Detect which cell encompasses the target text, then output its (x, y) center coordinate. 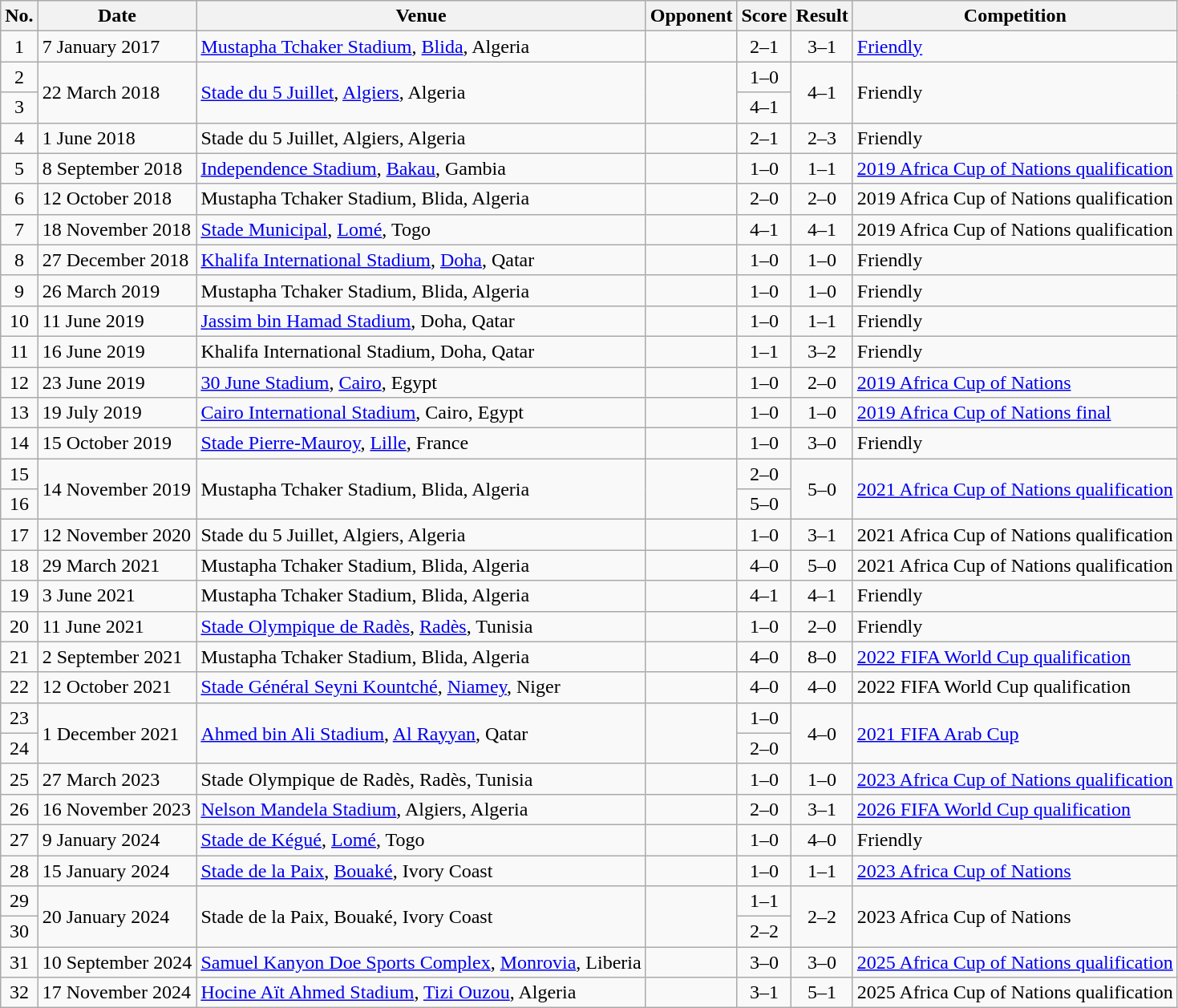
26 March 2019 (117, 290)
8 (19, 260)
29 (19, 901)
15 January 2024 (117, 870)
16 June 2019 (117, 351)
11 June 2021 (117, 626)
15 (19, 474)
23 (19, 718)
9 (19, 290)
12 November 2020 (117, 535)
2023 Africa Cup of Nations qualification (1015, 779)
22 March 2018 (117, 92)
Nelson Mandela Stadium, Algiers, Algeria (421, 809)
Stade Général Seyni Kountché, Niamey, Niger (421, 687)
11 June 2019 (117, 321)
7 January 2017 (117, 47)
12 October 2018 (117, 199)
8–0 (822, 657)
16 November 2023 (117, 809)
32 (19, 993)
27 March 2023 (117, 779)
4 (19, 138)
2019 Africa Cup of Nations final (1015, 413)
20 January 2024 (117, 917)
18 November 2018 (117, 229)
5 (19, 168)
27 (19, 840)
Stade de Kégué, Lomé, Togo (421, 840)
2026 FIFA World Cup qualification (1015, 809)
12 (19, 383)
3 (19, 107)
2021 FIFA Arab Cup (1015, 733)
21 (19, 657)
16 (19, 504)
9 January 2024 (117, 840)
11 (19, 351)
26 (19, 809)
29 March 2021 (117, 565)
20 (19, 626)
Opponent (691, 16)
Result (822, 16)
Venue (421, 16)
17 (19, 535)
19 July 2019 (117, 413)
7 (19, 229)
8 September 2018 (117, 168)
Stade Municipal, Lomé, Togo (421, 229)
17 November 2024 (117, 993)
30 (19, 932)
1 December 2021 (117, 733)
23 June 2019 (117, 383)
Stade Pierre-Mauroy, Lille, France (421, 443)
1 June 2018 (117, 138)
25 (19, 779)
13 (19, 413)
22 (19, 687)
1 (19, 47)
24 (19, 748)
2 September 2021 (117, 657)
14 (19, 443)
10 (19, 321)
Score (764, 16)
No. (19, 16)
10 September 2024 (117, 962)
Cairo International Stadium, Cairo, Egypt (421, 413)
30 June Stadium, Cairo, Egypt (421, 383)
2019 Africa Cup of Nations (1015, 383)
6 (19, 199)
3 June 2021 (117, 596)
Samuel Kanyon Doe Sports Complex, Monrovia, Liberia (421, 962)
5–1 (822, 993)
Ahmed bin Ali Stadium, Al Rayyan, Qatar (421, 733)
Competition (1015, 16)
Hocine Aït Ahmed Stadium, Tizi Ouzou, Algeria (421, 993)
Date (117, 16)
3–2 (822, 351)
15 October 2019 (117, 443)
27 December 2018 (117, 260)
18 (19, 565)
19 (19, 596)
Independence Stadium, Bakau, Gambia (421, 168)
2–3 (822, 138)
14 November 2019 (117, 489)
Jassim bin Hamad Stadium, Doha, Qatar (421, 321)
12 October 2021 (117, 687)
2 (19, 77)
31 (19, 962)
28 (19, 870)
